Provide the [X, Y] coordinate of the cell's center where the given text is located.  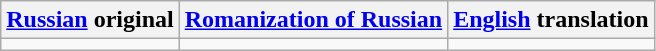
Russian original [90, 20]
English translation [551, 20]
Romanization of Russian [313, 20]
